Output the (X, Y) coordinate of the center of the cell containing the given text.  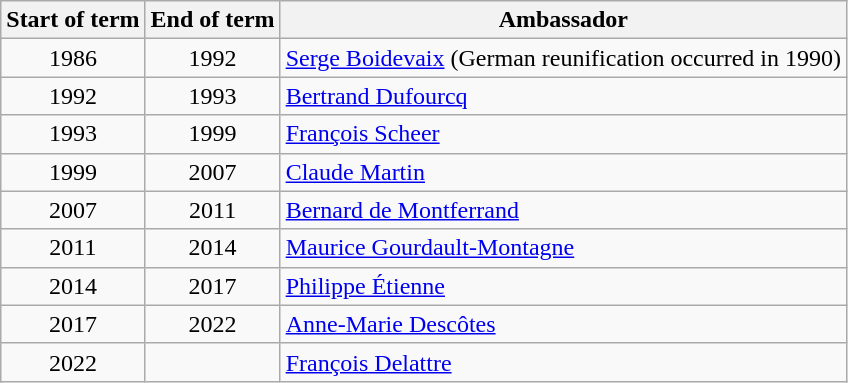
Philippe Étienne (563, 286)
Anne-Marie Descôtes (563, 324)
Maurice Gourdault-Montagne (563, 248)
Serge Boidevaix (German reunification occurred in 1990) (563, 58)
End of term (212, 20)
Bernard de Montferrand (563, 210)
François Scheer (563, 134)
Claude Martin (563, 172)
François Delattre (563, 362)
Start of term (73, 20)
Ambassador (563, 20)
1986 (73, 58)
Bertrand Dufourcq (563, 96)
